Locate the cell with the specified text and output its (X, Y) center coordinate. 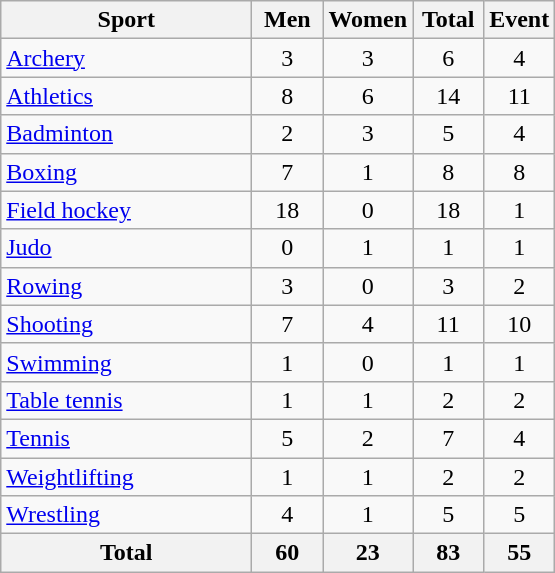
Shooting (126, 324)
Judo (126, 248)
Weightlifting (126, 477)
Badminton (126, 134)
Rowing (126, 286)
23 (368, 553)
Wrestling (126, 515)
Event (520, 20)
Tennis (126, 438)
Swimming (126, 362)
55 (520, 553)
Field hockey (126, 210)
14 (448, 96)
Men (288, 20)
10 (520, 324)
Athletics (126, 96)
Archery (126, 58)
Women (368, 20)
Boxing (126, 172)
Sport (126, 20)
Table tennis (126, 400)
60 (288, 553)
83 (448, 553)
